Search for the cell housing the specified text and yield its (X, Y) center coordinate. 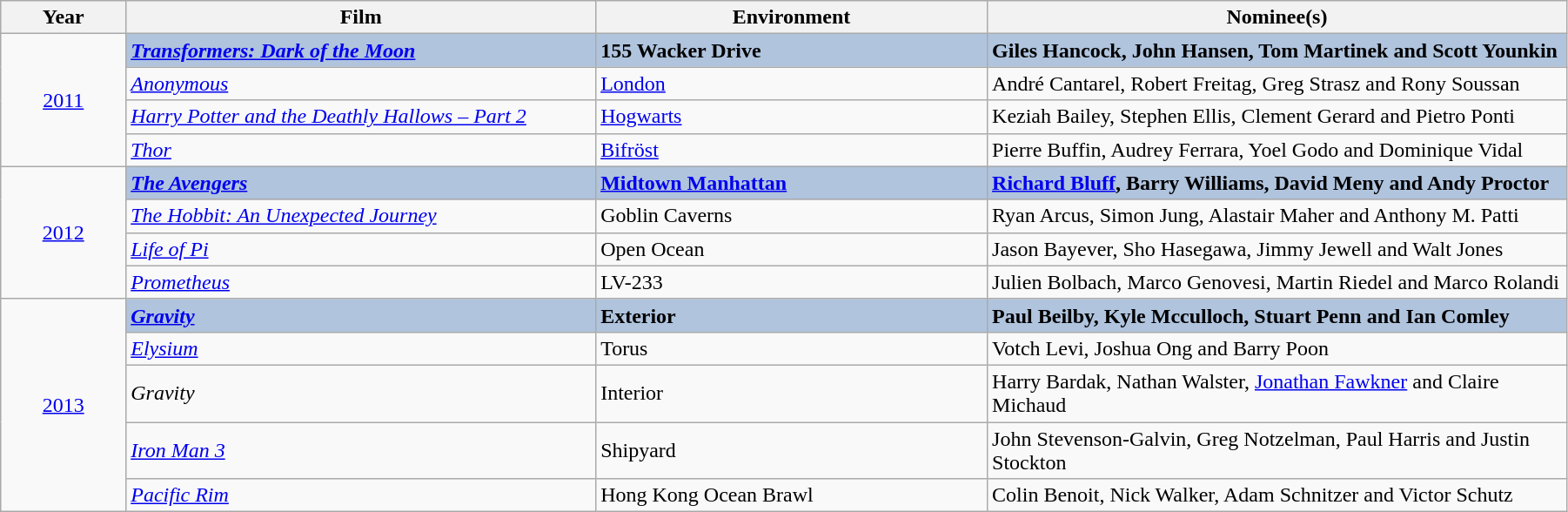
John Stevenson-Galvin, Greg Notzelman, Paul Harris and Justin Stockton (1277, 449)
Hogwarts (792, 117)
Goblin Caverns (792, 216)
Giles Hancock, John Hansen, Tom Martinek and Scott Younkin (1277, 51)
Richard Bluff, Barry Williams, David Meny and Andy Proctor (1277, 183)
2012 (64, 232)
Environment (792, 17)
Colin Benoit, Nick Walker, Adam Schnitzer and Victor Schutz (1277, 495)
Thor (361, 150)
2011 (64, 100)
Ryan Arcus, Simon Jung, Alastair Maher and Anthony M. Patti (1277, 216)
Harry Potter and the Deathly Hallows – Part 2 (361, 117)
Film (361, 17)
LV-233 (792, 282)
Nominee(s) (1277, 17)
Life of Pi (361, 249)
Elysium (361, 348)
Pacific Rim (361, 495)
155 Wacker Drive (792, 51)
Open Ocean (792, 249)
The Avengers (361, 183)
Paul Beilby, Kyle Mcculloch, Stuart Penn and Ian Comley (1277, 315)
Pierre Buffin, Audrey Ferrara, Yoel Godo and Dominique Vidal (1277, 150)
Jason Bayever, Sho Hasegawa, Jimmy Jewell and Walt Jones (1277, 249)
Julien Bolbach, Marco Genovesi, Martin Riedel and Marco Rolandi (1277, 282)
Torus (792, 348)
Year (64, 17)
Midtown Manhattan (792, 183)
Iron Man 3 (361, 449)
Votch Levi, Joshua Ong and Barry Poon (1277, 348)
Hong Kong Ocean Brawl (792, 495)
Prometheus (361, 282)
2013 (64, 405)
Anonymous (361, 84)
André Cantarel, Robert Freitag, Greg Strasz and Rony Soussan (1277, 84)
Shipyard (792, 449)
Bifröst (792, 150)
Harry Bardak, Nathan Walster, Jonathan Fawkner and Claire Michaud (1277, 394)
London (792, 84)
Exterior (792, 315)
The Hobbit: An Unexpected Journey (361, 216)
Keziah Bailey, Stephen Ellis, Clement Gerard and Pietro Ponti (1277, 117)
Transformers: Dark of the Moon (361, 51)
Interior (792, 394)
